Return (X, Y) of the center of cell containing provided text 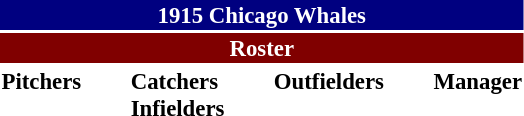
Roster (262, 48)
1915 Chicago Whales (262, 15)
